Pinpoint the cell where the given text exists, returning its (x, y) midpoint coordinate. 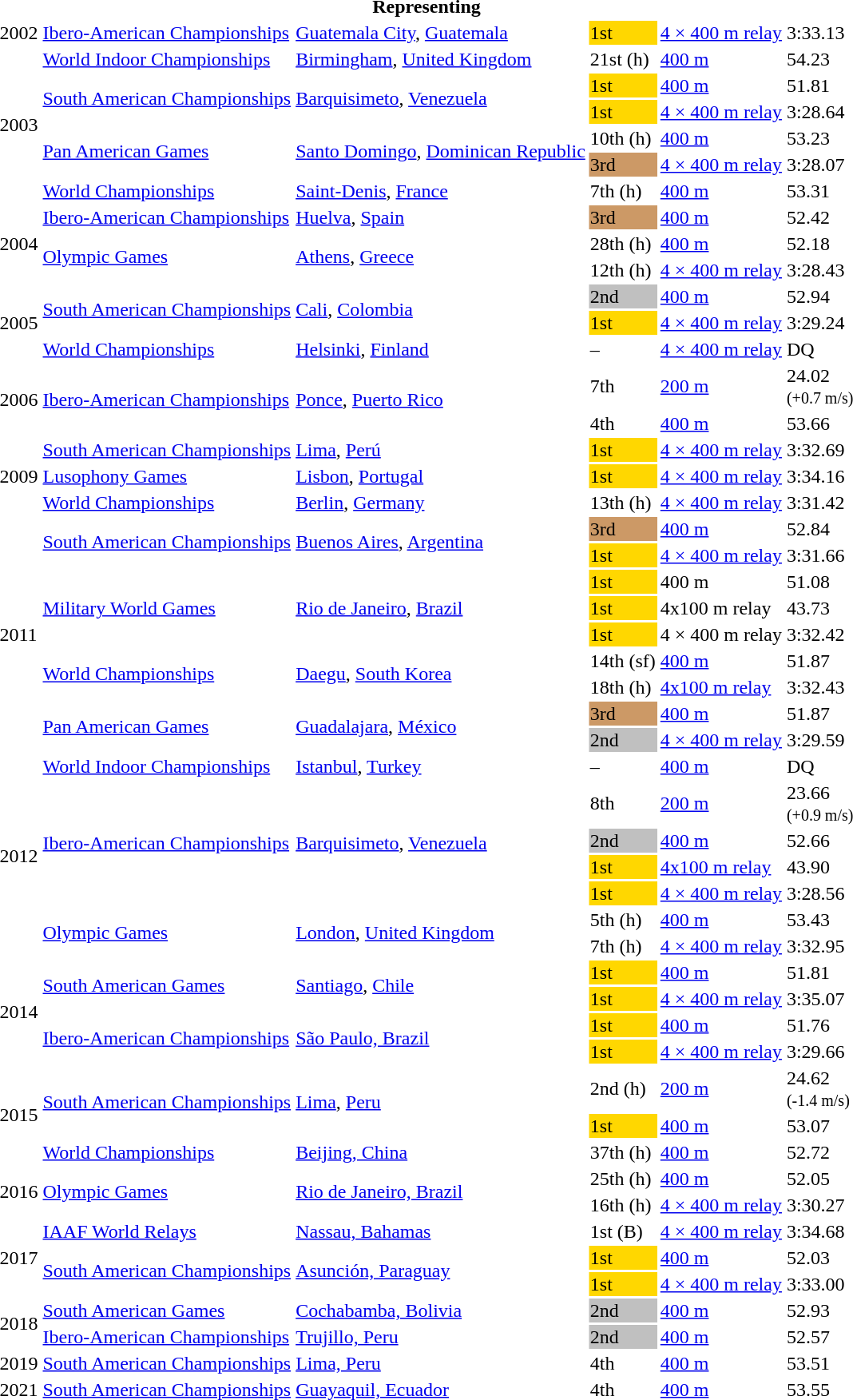
16th (h) (623, 1205)
2nd (h) (623, 1088)
Guatemala City, Guatemala (441, 33)
18th (h) (623, 687)
7th (623, 387)
Huelva, Spain (441, 217)
Military World Games (167, 608)
Asunción, Paraguay (441, 1271)
5th (h) (623, 920)
Helsinki, Finland (441, 349)
1st (B) (623, 1231)
37th (h) (623, 1152)
Guadalajara, México (441, 727)
25th (h) (623, 1179)
28th (h) (623, 244)
Lima, Perú (441, 450)
Cali, Colombia (441, 310)
Cochabamba, Bolivia (441, 1311)
Santo Domingo, Dominican Republic (441, 152)
21st (h) (623, 59)
Birmingham, United Kingdom (441, 59)
Daegu, South Korea (441, 674)
Lisbon, Portugal (441, 476)
Beijing, China (441, 1152)
Athens, Greece (441, 257)
Istanbul, Turkey (441, 766)
12th (h) (623, 270)
Trujillo, Peru (441, 1337)
Lusophony Games (167, 476)
13th (h) (623, 503)
10th (h) (623, 138)
São Paulo, Brazil (441, 1039)
Nassau, Bahamas (441, 1231)
Santiago, Chile (441, 986)
14th (sf) (623, 661)
Saint-Denis, France (441, 191)
Berlin, Germany (441, 503)
8th (623, 804)
Buenos Aires, Argentina (441, 542)
London, United Kingdom (441, 933)
Ponce, Puerto Rico (441, 400)
IAAF World Relays (167, 1231)
